Determine the (X, Y) coordinate at the center of the cell enclosing the given text.  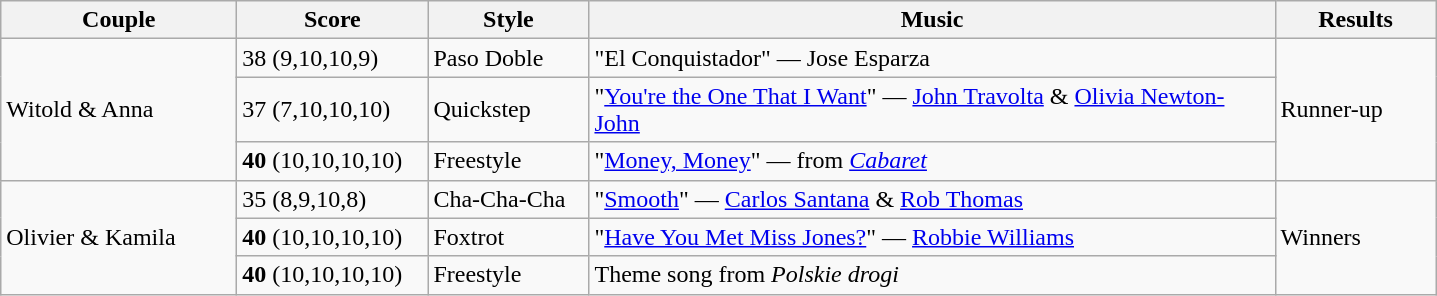
"El Conquistador" — Jose Esparza (932, 58)
Music (932, 20)
"Have You Met Miss Jones?" — Robbie Williams (932, 237)
Olivier & Kamila (119, 237)
"You're the One That I Want" — John Travolta & Olivia Newton-John (932, 110)
Quickstep (508, 110)
Cha-Cha-Cha (508, 199)
Theme song from Polskie drogi (932, 275)
Results (1356, 20)
Foxtrot (508, 237)
38 (9,10,10,9) (332, 58)
Score (332, 20)
Paso Doble (508, 58)
Winners (1356, 237)
Style (508, 20)
"Smooth" — Carlos Santana & Rob Thomas (932, 199)
Witold & Anna (119, 110)
37 (7,10,10,10) (332, 110)
Couple (119, 20)
Runner-up (1356, 110)
"Money, Money" — from Cabaret (932, 161)
35 (8,9,10,8) (332, 199)
